Detect which cell encompasses the target text, then output its (x, y) center coordinate. 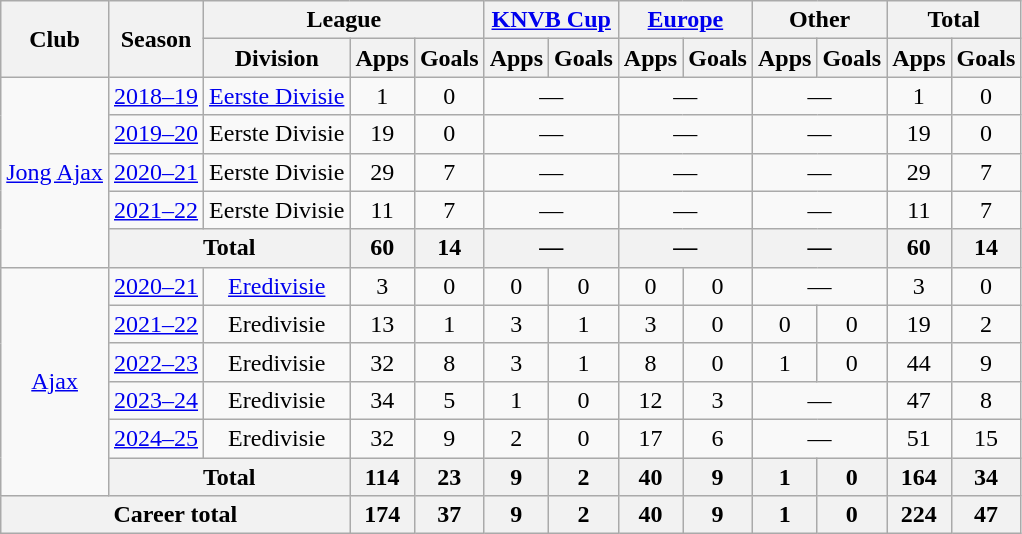
5 (449, 400)
Jong Ajax (55, 172)
Ajax (55, 381)
League (344, 20)
Other (819, 20)
Season (156, 39)
KNVB Cup (551, 20)
164 (919, 477)
Career total (176, 515)
51 (919, 438)
13 (382, 324)
Club (55, 39)
2022–23 (156, 362)
2018–19 (156, 96)
224 (919, 515)
2023–24 (156, 400)
44 (919, 362)
Europe (685, 20)
174 (382, 515)
114 (382, 477)
37 (449, 515)
2019–20 (156, 134)
15 (986, 438)
Division (277, 58)
6 (718, 438)
23 (449, 477)
2024–25 (156, 438)
17 (650, 438)
12 (650, 400)
